Determine the [x, y] coordinate at the center of the cell enclosing the given text.  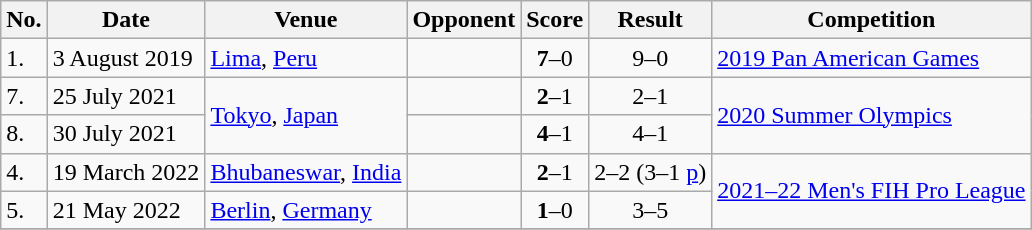
Berlin, Germany [306, 210]
Tokyo, Japan [306, 115]
7–0 [555, 58]
3–5 [650, 210]
9–0 [650, 58]
25 July 2021 [126, 96]
Opponent [464, 20]
Score [555, 20]
3 August 2019 [126, 58]
No. [24, 20]
1. [24, 58]
5. [24, 210]
2019 Pan American Games [872, 58]
19 March 2022 [126, 172]
Competition [872, 20]
30 July 2021 [126, 134]
Result [650, 20]
8. [24, 134]
2020 Summer Olympics [872, 115]
4. [24, 172]
2–2 (3–1 p) [650, 172]
21 May 2022 [126, 210]
1–0 [555, 210]
7. [24, 96]
Bhubaneswar, India [306, 172]
Lima, Peru [306, 58]
2021–22 Men's FIH Pro League [872, 191]
Date [126, 20]
Venue [306, 20]
